Return the (X, Y) coordinate for the center point of the cell that contains the specified text.  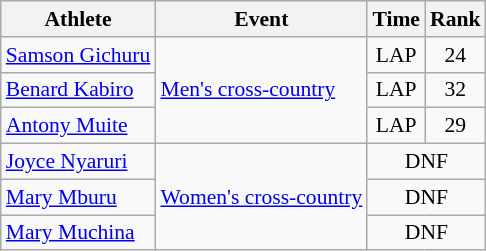
Event (261, 19)
Benard Kabiro (78, 90)
Time (396, 19)
Mary Mburu (78, 197)
Men's cross-country (261, 90)
Mary Muchina (78, 233)
Athlete (78, 19)
29 (456, 126)
Samson Gichuru (78, 55)
Rank (456, 19)
Joyce Nyaruri (78, 162)
32 (456, 90)
24 (456, 55)
Antony Muite (78, 126)
Women's cross-country (261, 198)
